Detect which cell encompasses the target text, then output its (x, y) center coordinate. 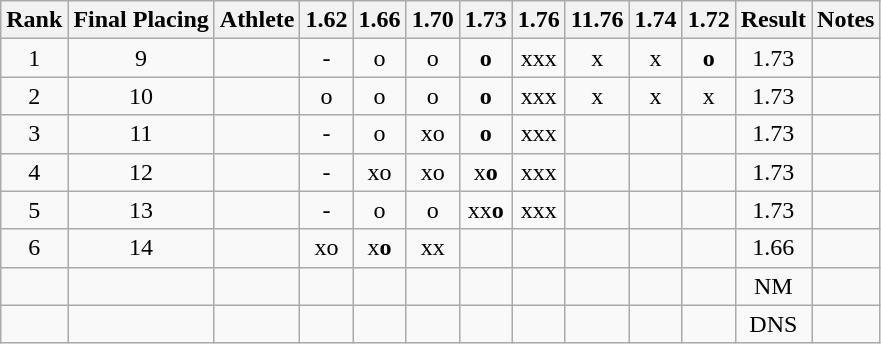
Rank (34, 20)
Final Placing (141, 20)
1.70 (432, 20)
xxo (486, 210)
Result (773, 20)
DNS (773, 324)
4 (34, 172)
12 (141, 172)
1.62 (326, 20)
NM (773, 286)
10 (141, 96)
1 (34, 58)
1.72 (708, 20)
2 (34, 96)
Athlete (257, 20)
1.74 (656, 20)
3 (34, 134)
11.76 (597, 20)
14 (141, 248)
11 (141, 134)
6 (34, 248)
5 (34, 210)
13 (141, 210)
9 (141, 58)
Notes (846, 20)
1.76 (538, 20)
xx (432, 248)
